Detect which cell encompasses the target text, then output its (X, Y) center coordinate. 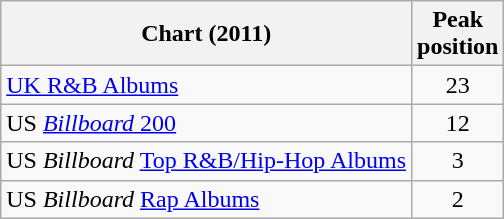
US Billboard Top R&B/Hip-Hop Albums (206, 161)
Peakposition (458, 34)
US Billboard 200 (206, 123)
US Billboard Rap Albums (206, 199)
12 (458, 123)
23 (458, 85)
Chart (2011) (206, 34)
3 (458, 161)
2 (458, 199)
UK R&B Albums (206, 85)
